For the text-containing cell, return its midpoint in (X, Y) coordinate format. 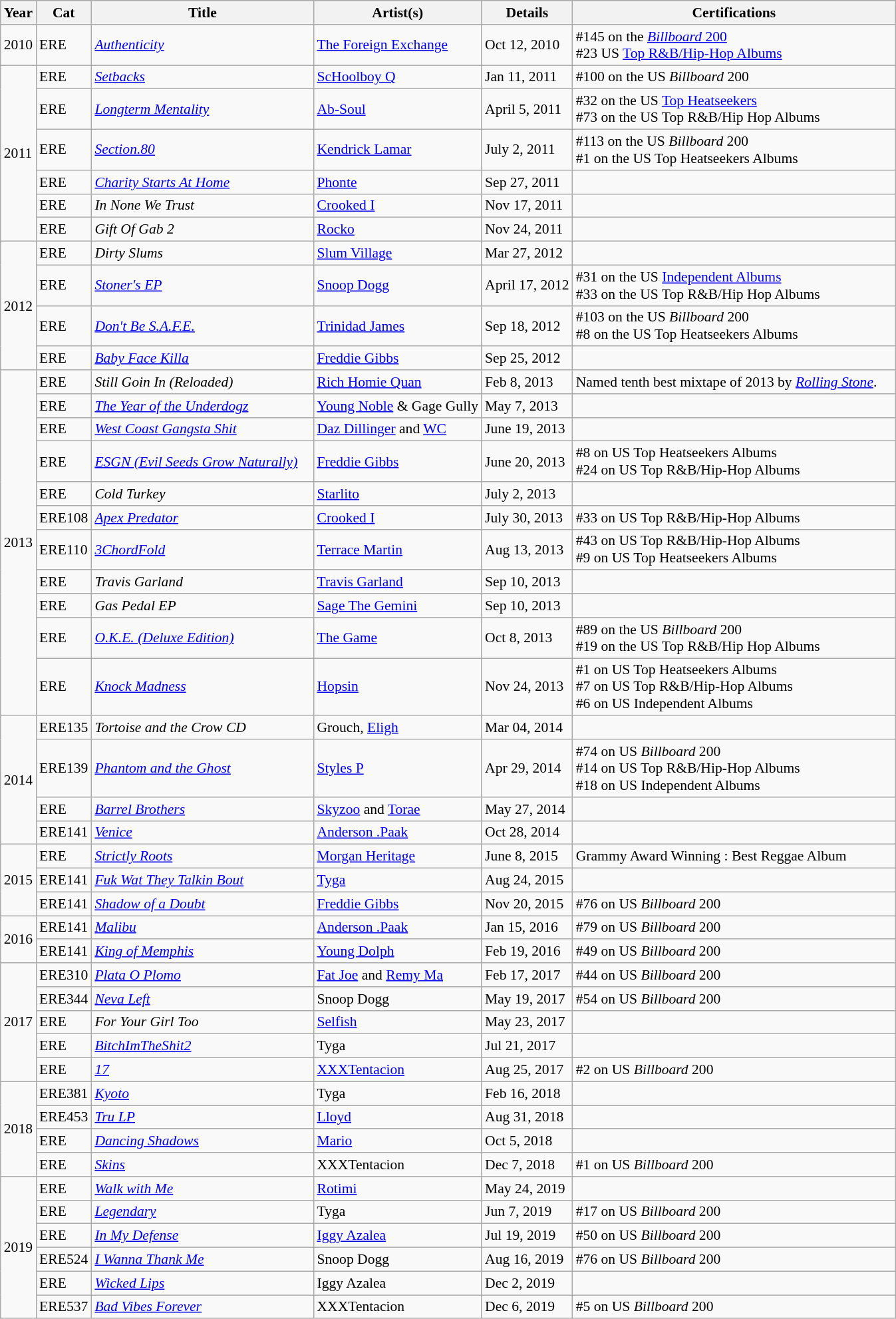
Sep 18, 2012 (527, 326)
July 2, 2013 (527, 494)
Certifications (734, 13)
Fat Joe and Remy Ma (398, 975)
Wicked Lips (202, 1283)
Still Goin In (Reloaded) (202, 382)
April 17, 2012 (527, 285)
Sep 25, 2012 (527, 359)
Fuk Wat They Talkin Bout (202, 880)
Dirty Slums (202, 254)
Jan 11, 2011 (527, 77)
ERE135 (64, 728)
Skyzoo and Torae (398, 809)
Aug 24, 2015 (527, 880)
Phantom and the Ghost (202, 768)
Lloyd (398, 1117)
Sage The Gemini (398, 606)
Starlito (398, 494)
ERE344 (64, 999)
#32 on the US Top Heatseekers#73 on the US Top R&B/Hip Hop Albums (734, 109)
Jul 19, 2019 (527, 1236)
The Foreign Exchange (398, 45)
ESGN (Evil Seeds Grow Naturally) (202, 462)
Don't Be S.A.F.E. (202, 326)
Shadow of a Doubt (202, 904)
Mar 27, 2012 (527, 254)
Oct 8, 2013 (527, 638)
#1 on US Billboard 200 (734, 1165)
Tortoise and the Crow CD (202, 728)
Jan 15, 2016 (527, 928)
#145 on the Billboard 200#23 US Top R&B/Hip-Hop Albums (734, 45)
Dec 7, 2018 (527, 1165)
Aug 25, 2017 (527, 1070)
April 5, 2011 (527, 109)
May 19, 2017 (527, 999)
ERE310 (64, 975)
#17 on US Billboard 200 (734, 1212)
2017 (19, 1022)
Charity Starts At Home (202, 182)
#49 on US Billboard 200 (734, 952)
Malibu (202, 928)
Oct 28, 2014 (527, 833)
#33 on US Top R&B/Hip-Hop Albums (734, 518)
Dancing Shadows (202, 1141)
June 19, 2013 (527, 429)
Feb 19, 2016 (527, 952)
Walk with Me (202, 1189)
Cold Turkey (202, 494)
Ab-Soul (398, 109)
Morgan Heritage (398, 856)
Daz Dillinger and WC (398, 429)
Title (202, 13)
Legendary (202, 1212)
Venice (202, 833)
ERE524 (64, 1260)
Phonte (398, 182)
Dec 6, 2019 (527, 1307)
2013 (19, 543)
July 30, 2013 (527, 518)
Nov 24, 2013 (527, 687)
Trinidad James (398, 326)
Longterm Mentality (202, 109)
Mar 04, 2014 (527, 728)
I Wanna Thank Me (202, 1260)
Young Noble & Gage Gully (398, 406)
ERE110 (64, 550)
#50 on US Billboard 200 (734, 1236)
Mario (398, 1141)
Selfish (398, 1022)
For Your Girl Too (202, 1022)
#1 on US Top Heatseekers Albums#7 on US Top R&B/Hip-Hop Albums#6 on US Independent Albums (734, 687)
Feb 8, 2013 (527, 382)
Details (527, 13)
2018 (19, 1129)
Rich Homie Quan (398, 382)
Rocko (398, 230)
Nov 17, 2011 (527, 206)
Oct 5, 2018 (527, 1141)
Named tenth best mixtape of 2013 by Rolling Stone. (734, 382)
Grouch, Eligh (398, 728)
Dec 2, 2019 (527, 1283)
Jul 21, 2017 (527, 1046)
May 27, 2014 (527, 809)
Sep 27, 2011 (527, 182)
#5 on US Billboard 200 (734, 1307)
June 20, 2013 (527, 462)
King of Memphis (202, 952)
ScHoolboy Q (398, 77)
May 23, 2017 (527, 1022)
2016 (19, 940)
Knock Madness (202, 687)
Hopsin (398, 687)
Gas Pedal EP (202, 606)
#54 on US Billboard 200 (734, 999)
May 24, 2019 (527, 1189)
2010 (19, 45)
Strictly Roots (202, 856)
In None We Trust (202, 206)
Skins (202, 1165)
2011 (19, 153)
#43 on US Top R&B/Hip-Hop Albums#9 on US Top Heatseekers Albums (734, 550)
Section.80 (202, 150)
#79 on US Billboard 200 (734, 928)
BitchImTheShit2 (202, 1046)
Authenticity (202, 45)
ERE139 (64, 768)
17 (202, 1070)
Aug 13, 2013 (527, 550)
2015 (19, 880)
Apr 29, 2014 (527, 768)
June 8, 2015 (527, 856)
#100 on the US Billboard 200 (734, 77)
Aug 16, 2019 (527, 1260)
Setbacks (202, 77)
Grammy Award Winning : Best Reggae Album (734, 856)
Baby Face Killa (202, 359)
Kyoto (202, 1093)
ERE381 (64, 1093)
Young Dolph (398, 952)
2019 (19, 1248)
ERE453 (64, 1117)
Styles P (398, 768)
#89 on the US Billboard 200#19 on the US Top R&B/Hip Hop Albums (734, 638)
The Year of the Underdogz (202, 406)
Slum Village (398, 254)
Oct 12, 2010 (527, 45)
2014 (19, 781)
2012 (19, 306)
Year (19, 13)
ERE537 (64, 1307)
Cat (64, 13)
Nov 20, 2015 (527, 904)
Terrace Martin (398, 550)
Nov 24, 2011 (527, 230)
Jun 7, 2019 (527, 1212)
#103 on the US Billboard 200#8 on the US Top Heatseekers Albums (734, 326)
Artist(s) (398, 13)
Barrel Brothers (202, 809)
#2 on US Billboard 200 (734, 1070)
#31 on the US Independent Albums#33 on the US Top R&B/Hip Hop Albums (734, 285)
Stoner's EP (202, 285)
#44 on US Billboard 200 (734, 975)
Neva Left (202, 999)
#113 on the US Billboard 200#1 on the US Top Heatseekers Albums (734, 150)
Tru LP (202, 1117)
Plata O Plomo (202, 975)
3ChordFold (202, 550)
Gift Of Gab 2 (202, 230)
Kendrick Lamar (398, 150)
O.K.E. (Deluxe Edition) (202, 638)
Feb 16, 2018 (527, 1093)
The Game (398, 638)
ERE108 (64, 518)
July 2, 2011 (527, 150)
Bad Vibes Forever (202, 1307)
#74 on US Billboard 200#14 on US Top R&B/Hip-Hop Albums#18 on US Independent Albums (734, 768)
Feb 17, 2017 (527, 975)
Apex Predator (202, 518)
In My Defense (202, 1236)
Aug 31, 2018 (527, 1117)
May 7, 2013 (527, 406)
West Coast Gangsta Shit (202, 429)
Rotimi (398, 1189)
#8 on US Top Heatseekers Albums#24 on US Top R&B/Hip-Hop Albums (734, 462)
